For the text-containing cell, return its midpoint in (X, Y) coordinate format. 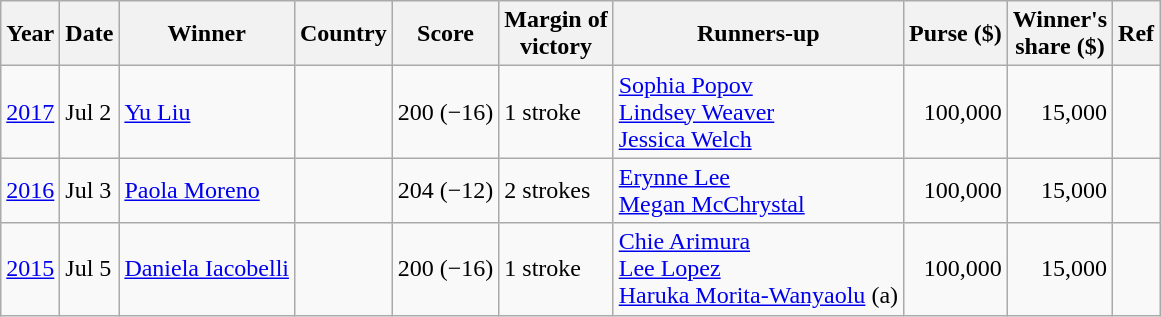
Paola Moreno (207, 190)
Score (446, 34)
Sophia Popov Lindsey Weaver Jessica Welch (758, 112)
Winner (207, 34)
Runners-up (758, 34)
Winner'sshare ($) (1060, 34)
Jul 5 (90, 269)
Margin ofvictory (556, 34)
Ref (1136, 34)
2015 (30, 269)
Yu Liu (207, 112)
Erynne Lee Megan McChrystal (758, 190)
Daniela Iacobelli (207, 269)
Jul 2 (90, 112)
2016 (30, 190)
Chie Arimura Lee Lopez Haruka Morita-Wanyaolu (a) (758, 269)
2017 (30, 112)
Date (90, 34)
Year (30, 34)
Purse ($) (956, 34)
Country (343, 34)
204 (−12) (446, 190)
Jul 3 (90, 190)
2 strokes (556, 190)
